Return [X, Y] of the center of cell containing provided text 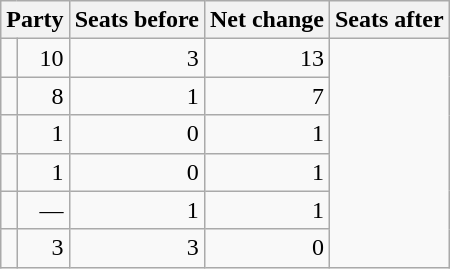
10 [43, 58]
— [43, 210]
7 [266, 96]
8 [43, 96]
13 [266, 58]
Party [35, 20]
Seats after [389, 20]
Seats before [136, 20]
Net change [266, 20]
